Extract the (X, Y) coordinate from the center of the cell holding the provided text.  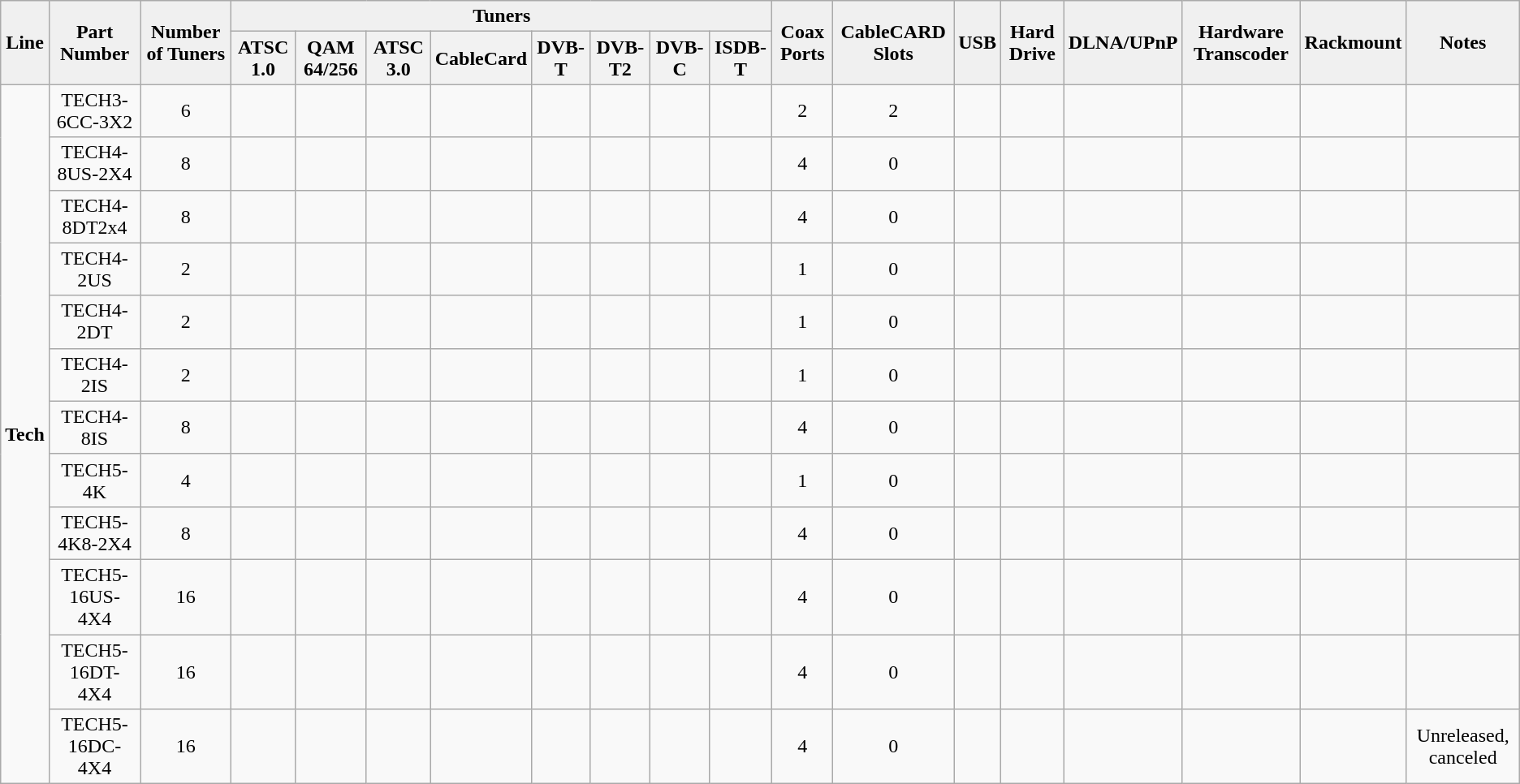
TECH4-2US (94, 269)
Tuners (502, 16)
TECH5-16DT-4X4 (94, 672)
ATSC 3.0 (398, 58)
Hard Drive (1032, 42)
6 (186, 110)
TECH4-8IS (94, 427)
TECH5-4K8-2X4 (94, 532)
TECH4-8DT2x4 (94, 216)
TECH5-16DC-4X4 (94, 747)
TECH5-16US-4X4 (94, 597)
USB (978, 42)
QAM 64/256 (331, 58)
ISDB-T (741, 58)
Notes (1463, 42)
ATSC 1.0 (263, 58)
Rackmount (1353, 42)
TECH4-2IS (94, 375)
DVB-T (561, 58)
Coax Ports (802, 42)
Hardware Transcoder (1241, 42)
Unreleased, canceled (1463, 747)
Line (25, 42)
TECH5-4K (94, 480)
Number of Tuners (186, 42)
TECH4-2DT (94, 321)
TECH3-6CC-3X2 (94, 110)
CableCard (481, 58)
TECH4-8US-2X4 (94, 164)
Part Number (94, 42)
Tech (25, 434)
DVB-C (680, 58)
DVB-T2 (620, 58)
CableCARD Slots (893, 42)
DLNA/UPnP (1123, 42)
